Scan for the cell matching the given text and deliver its (X, Y) coordinate at center. 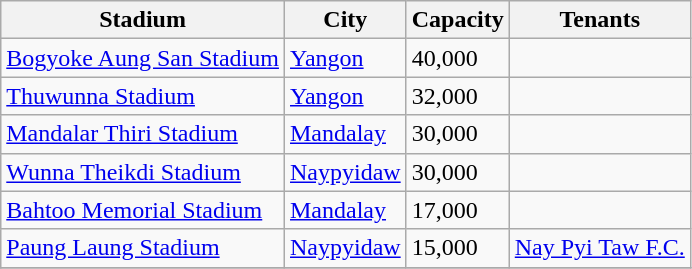
Bogyoke Aung San Stadium (143, 58)
Wunna Theikdi Stadium (143, 172)
Thuwunna Stadium (143, 96)
Tenants (600, 20)
Paung Laung Stadium (143, 248)
32,000 (458, 96)
Capacity (458, 20)
40,000 (458, 58)
Nay Pyi Taw F.C. (600, 248)
Mandalar Thiri Stadium (143, 134)
City (345, 20)
Stadium (143, 20)
17,000 (458, 210)
15,000 (458, 248)
Bahtoo Memorial Stadium (143, 210)
